Locate the cell with the specified text and output its (X, Y) center coordinate. 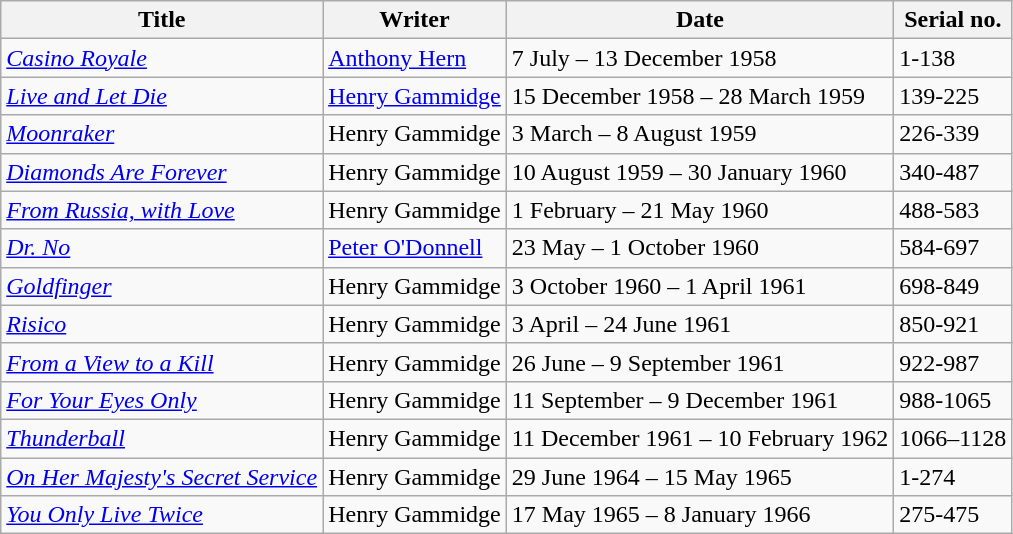
1-138 (953, 58)
23 May – 1 October 1960 (700, 248)
488-583 (953, 210)
275-475 (953, 515)
15 December 1958 – 28 March 1959 (700, 96)
Moonraker (162, 134)
1 February – 21 May 1960 (700, 210)
11 December 1961 – 10 February 1962 (700, 438)
Live and Let Die (162, 96)
On Her Majesty's Secret Service (162, 477)
Diamonds Are Forever (162, 172)
139-225 (953, 96)
Peter O'Donnell (415, 248)
922-987 (953, 362)
11 September – 9 December 1961 (700, 400)
3 March – 8 August 1959 (700, 134)
You Only Live Twice (162, 515)
1-274 (953, 477)
26 June – 9 September 1961 (700, 362)
Serial no. (953, 20)
698-849 (953, 286)
Title (162, 20)
850-921 (953, 324)
For Your Eyes Only (162, 400)
584-697 (953, 248)
3 October 1960 – 1 April 1961 (700, 286)
Writer (415, 20)
Anthony Hern (415, 58)
226-339 (953, 134)
3 April – 24 June 1961 (700, 324)
Casino Royale (162, 58)
988-1065 (953, 400)
29 June 1964 – 15 May 1965 (700, 477)
From a View to a Kill (162, 362)
340-487 (953, 172)
Risico (162, 324)
Thunderball (162, 438)
Dr. No (162, 248)
17 May 1965 – 8 January 1966 (700, 515)
7 July – 13 December 1958 (700, 58)
1066–1128 (953, 438)
10 August 1959 – 30 January 1960 (700, 172)
From Russia, with Love (162, 210)
Goldfinger (162, 286)
Date (700, 20)
